Determine the [x, y] coordinate at the center of the cell enclosing the given text.  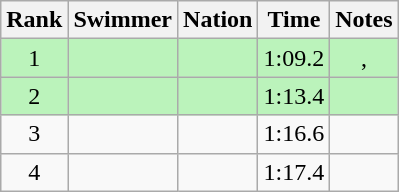
Time [294, 20]
Swimmer [123, 20]
1:17.4 [294, 172]
1 [34, 58]
Notes [364, 20]
4 [34, 172]
1:16.6 [294, 134]
1:13.4 [294, 96]
, [364, 58]
Rank [34, 20]
Nation [218, 20]
3 [34, 134]
2 [34, 96]
1:09.2 [294, 58]
